Return the (x, y) coordinate for the center point of the cell that contains the specified text.  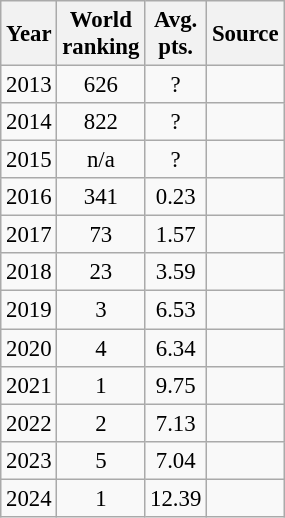
Year (29, 34)
73 (101, 235)
822 (101, 122)
3.59 (176, 273)
2024 (29, 498)
4 (101, 348)
0.23 (176, 197)
2023 (29, 460)
2015 (29, 160)
3 (101, 310)
2021 (29, 385)
7.13 (176, 423)
2022 (29, 423)
6.53 (176, 310)
7.04 (176, 460)
23 (101, 273)
n/a (101, 160)
2 (101, 423)
12.39 (176, 498)
2014 (29, 122)
341 (101, 197)
2016 (29, 197)
2017 (29, 235)
2020 (29, 348)
1.57 (176, 235)
Avg. pts. (176, 34)
6.34 (176, 348)
2019 (29, 310)
9.75 (176, 385)
2013 (29, 85)
5 (101, 460)
2018 (29, 273)
Source (246, 34)
626 (101, 85)
Worldranking (101, 34)
